Return (x, y) of the center of cell containing provided text 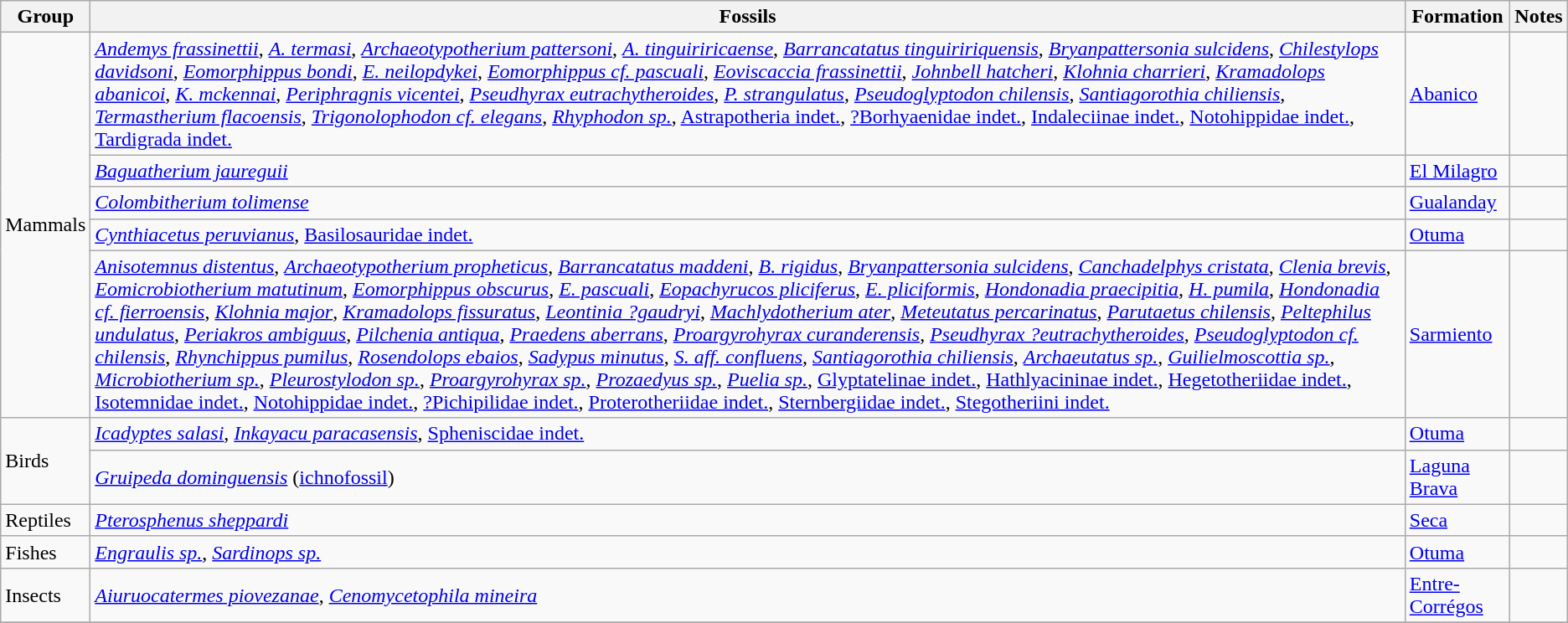
Gruipeda dominguensis (ichnofossil) (747, 477)
Entre-Corrégos (1457, 595)
Cynthiacetus peruvianus, Basilosauridae indet. (747, 234)
Sarmiento (1457, 334)
Reptiles (45, 520)
Colombitherium tolimense (747, 203)
Abanico (1457, 94)
Fishes (45, 552)
Engraulis sp., Sardinops sp. (747, 552)
Baguatherium jaureguii (747, 171)
Gualanday (1457, 203)
El Milagro (1457, 171)
Aiuruocatermes piovezanae, Cenomycetophila mineira (747, 595)
Notes (1539, 17)
Birds (45, 461)
Icadyptes salasi, Inkayacu paracasensis, Spheniscidae indet. (747, 434)
Group (45, 17)
Mammals (45, 225)
Insects (45, 595)
Fossils (747, 17)
LagunaBrava (1457, 477)
Pterosphenus sheppardi (747, 520)
Seca (1457, 520)
Formation (1457, 17)
